Detect which cell encompasses the target text, then output its (X, Y) center coordinate. 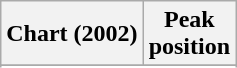
Peakposition (189, 34)
Chart (2002) (72, 34)
